Provide the [X, Y] coordinate of the cell's center where the given text is located.  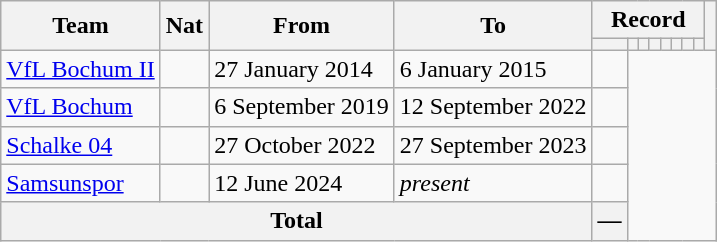
27 September 2023 [493, 145]
present [493, 183]
12 September 2022 [493, 107]
Schalke 04 [80, 145]
VfL Bochum II [80, 69]
6 January 2015 [493, 69]
To [493, 26]
Samsunspor [80, 183]
27 October 2022 [302, 145]
Nat [184, 26]
Team [80, 26]
Record [648, 20]
From [302, 26]
12 June 2024 [302, 183]
— [610, 221]
VfL Bochum [80, 107]
27 January 2014 [302, 69]
Total [296, 221]
6 September 2019 [302, 107]
